Capture the cell that displays the provided text and extract its (X, Y) central coordinate. 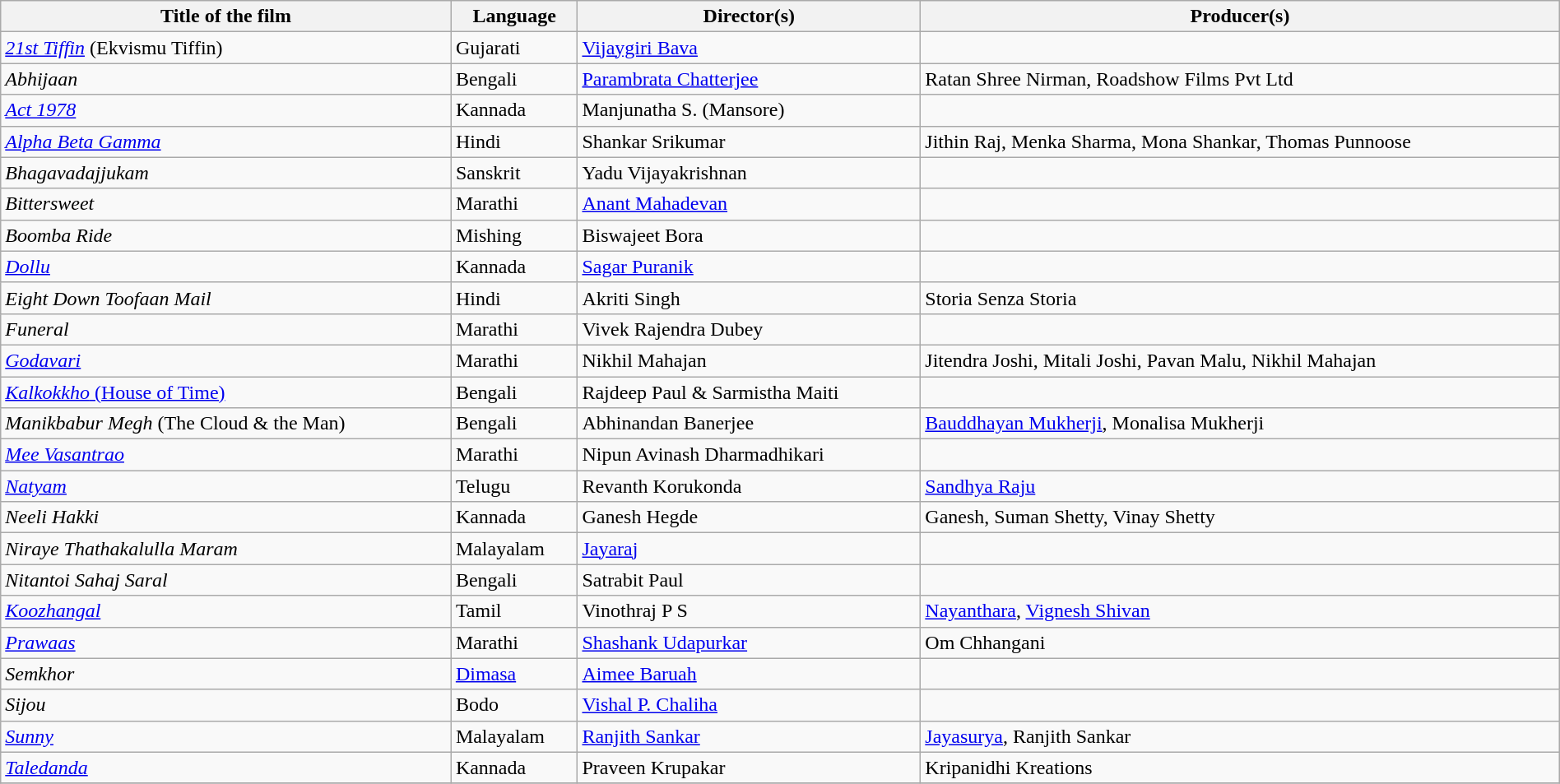
Jayasurya, Ranjith Sankar (1240, 736)
Title of the film (226, 16)
Aimee Baruah (749, 674)
Manjunatha S. (Mansore) (749, 110)
Niraye Thathakalulla Maram (226, 549)
Natyam (226, 486)
Satrabit Paul (749, 580)
Abhijaan (226, 79)
Neeli Hakki (226, 517)
Vishal P. Chaliha (749, 705)
Gujarati (514, 48)
Director(s) (749, 16)
Ratan Shree Nirman, Roadshow Films Pvt Ltd (1240, 79)
Dollu (226, 267)
Om Chhangani (1240, 643)
Act 1978 (226, 110)
Funeral (226, 329)
Kalkokkho (House of Time) (226, 392)
Boomba Ride (226, 235)
Bauddhayan Mukherji, Monalisa Mukherji (1240, 424)
Language (514, 16)
Revanth Korukonda (749, 486)
Ganesh, Suman Shetty, Vinay Shetty (1240, 517)
Vinothraj P S (749, 611)
21st Tiffin (Ekvismu Tiffin) (226, 48)
Yadu Vijayakrishnan (749, 173)
Ganesh Hegde (749, 517)
Vijaygiri Bava (749, 48)
Vivek Rajendra Dubey (749, 329)
Jitendra Joshi, Mitali Joshi, Pavan Malu, Nikhil Mahajan (1240, 360)
Abhinandan Banerjee (749, 424)
Sunny (226, 736)
Kripanidhi Kreations (1240, 768)
Shankar Srikumar (749, 141)
Taledanda (226, 768)
Anant Mahadevan (749, 204)
Rajdeep Paul & Sarmistha Maiti (749, 392)
Bhagavadajjukam (226, 173)
Sijou (226, 705)
Parambrata Chatterjee (749, 79)
Alpha Beta Gamma (226, 141)
Nitantoi Sahaj Saral (226, 580)
Telugu (514, 486)
Praveen Krupakar (749, 768)
Jayaraj (749, 549)
Nipun Avinash Dharmadhikari (749, 455)
Storia Senza Storia (1240, 298)
Bittersweet (226, 204)
Ranjith Sankar (749, 736)
Mee Vasantrao (226, 455)
Manikbabur Megh (The Cloud & the Man) (226, 424)
Nikhil Mahajan (749, 360)
Producer(s) (1240, 16)
Semkhor (226, 674)
Dimasa (514, 674)
Godavari (226, 360)
Sagar Puranik (749, 267)
Mishing (514, 235)
Shashank Udapurkar (749, 643)
Tamil (514, 611)
Biswajeet Bora (749, 235)
Prawaas (226, 643)
Koozhangal (226, 611)
Sanskrit (514, 173)
Eight Down Toofaan Mail (226, 298)
Sandhya Raju (1240, 486)
Nayanthara, Vignesh Shivan (1240, 611)
Jithin Raj, Menka Sharma, Mona Shankar, Thomas Punnoose (1240, 141)
Akriti Singh (749, 298)
Bodo (514, 705)
